Provide the [x, y] coordinate of the cell's center where the given text is located.  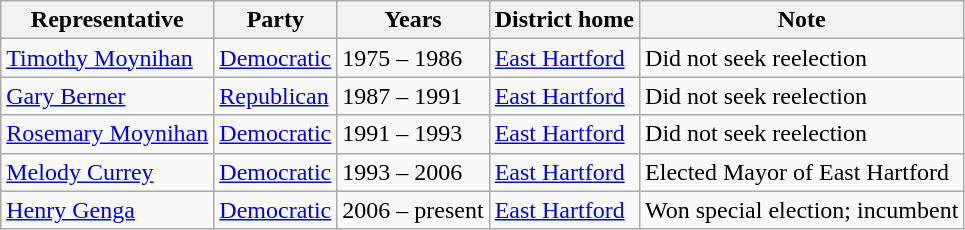
District home [564, 20]
Years [413, 20]
Representative [108, 20]
Won special election; incumbent [802, 210]
1991 – 1993 [413, 134]
Elected Mayor of East Hartford [802, 172]
Note [802, 20]
1987 – 1991 [413, 96]
Rosemary Moynihan [108, 134]
Melody Currey [108, 172]
1975 – 1986 [413, 58]
Henry Genga [108, 210]
Timothy Moynihan [108, 58]
Gary Berner [108, 96]
2006 – present [413, 210]
Party [276, 20]
1993 – 2006 [413, 172]
Republican [276, 96]
